Identify which cell holds the provided text, then report its [x, y] central coordinate. 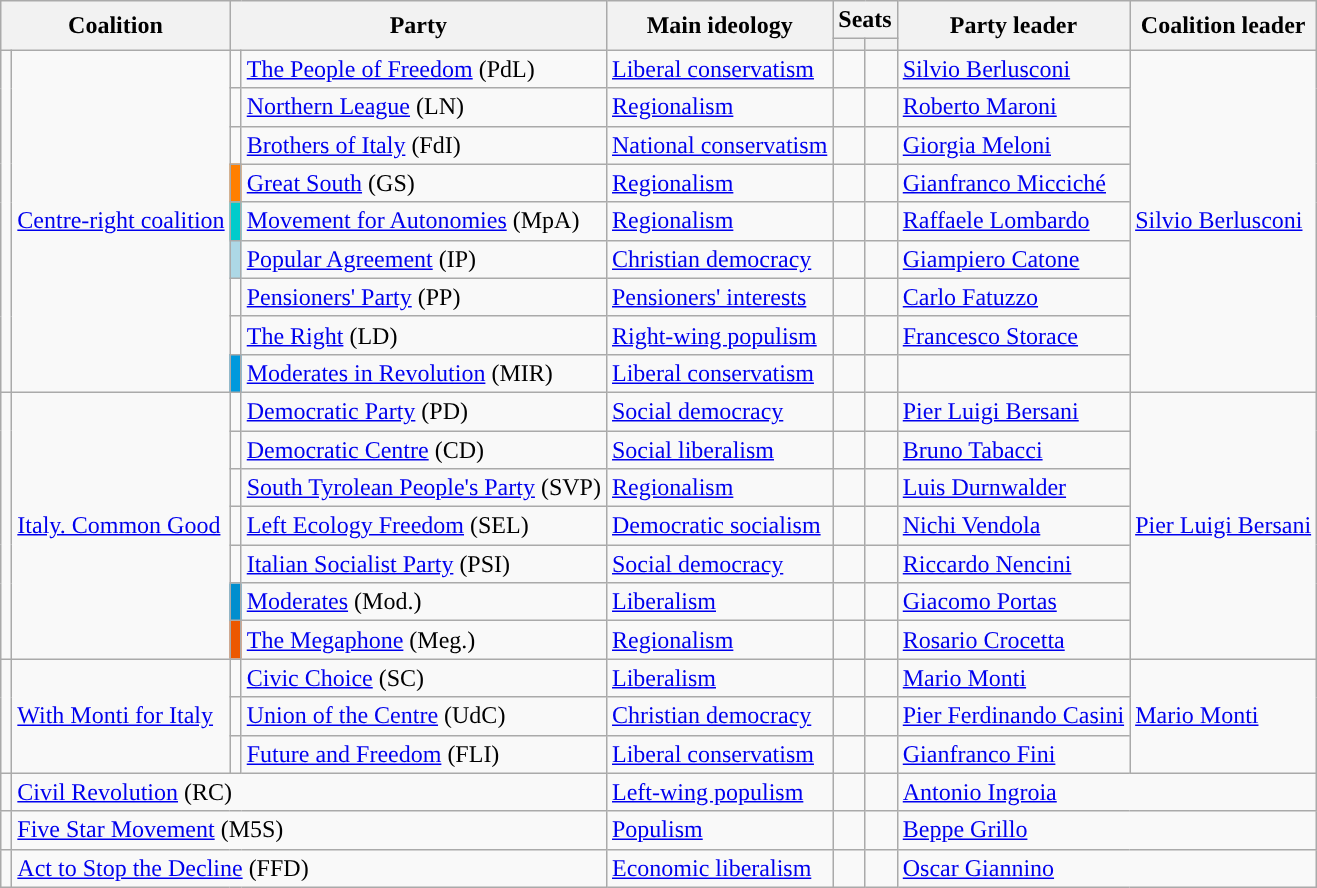
Seats [865, 20]
Economic liberalism [719, 868]
Future and Freedom (FLI) [424, 754]
Democratic socialism [719, 526]
Union of the Centre (UdC) [424, 716]
Italy. Common Good [121, 525]
Giacomo Portas [1013, 602]
Oscar Giannino [1106, 868]
Gianfranco Fini [1013, 754]
With Monti for Italy [121, 716]
Carlo Fatuzzo [1013, 297]
Moderates in Revolution (MIR) [424, 373]
Francesco Storace [1013, 335]
Coalition [116, 26]
The Right (LD) [424, 335]
Bruno Tabacci [1013, 449]
Five Star Movement (M5S) [310, 830]
Luis Durnwalder [1013, 488]
Movement for Autonomies (MpA) [424, 221]
Democratic Party (PD) [424, 411]
Party [418, 26]
Northern League (LN) [424, 107]
Antonio Ingroia [1106, 792]
Left Ecology Freedom (SEL) [424, 526]
Great South (GS) [424, 183]
Populism [719, 830]
Main ideology [719, 26]
National conservatism [719, 145]
Civil Revolution (RC) [310, 792]
Roberto Maroni [1013, 107]
Centre-right coalition [121, 222]
The People of Freedom (PdL) [424, 69]
Italian Socialist Party (PSI) [424, 564]
Riccardo Nencini [1013, 564]
Act to Stop the Decline (FFD) [310, 868]
Pier Ferdinando Casini [1013, 716]
Gianfranco Micciché [1013, 183]
Nichi Vendola [1013, 526]
Democratic Centre (CD) [424, 449]
Raffaele Lombardo [1013, 221]
Party leader [1013, 26]
The Megaphone (Meg.) [424, 640]
Moderates (Mod.) [424, 602]
Popular Agreement (IP) [424, 259]
Rosario Crocetta [1013, 640]
Left-wing populism [719, 792]
Giorgia Meloni [1013, 145]
Civic Choice (SC) [424, 678]
Beppe Grillo [1106, 830]
Pensioners' interests [719, 297]
Social liberalism [719, 449]
Coalition leader [1224, 26]
Giampiero Catone [1013, 259]
Pensioners' Party (PP) [424, 297]
Brothers of Italy (FdI) [424, 145]
Right-wing populism [719, 335]
South Tyrolean People's Party (SVP) [424, 488]
